From the cell containing the given text, extract its center point as [x, y] coordinate. 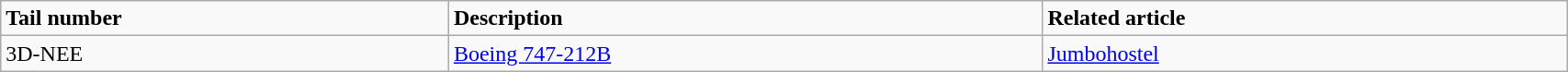
3D-NEE [225, 54]
Description [746, 18]
Related article [1304, 18]
Tail number [225, 18]
Boeing 747-212B [746, 54]
Jumbohostel [1304, 54]
